Pinpoint the cell where the given text exists, returning its [X, Y] midpoint coordinate. 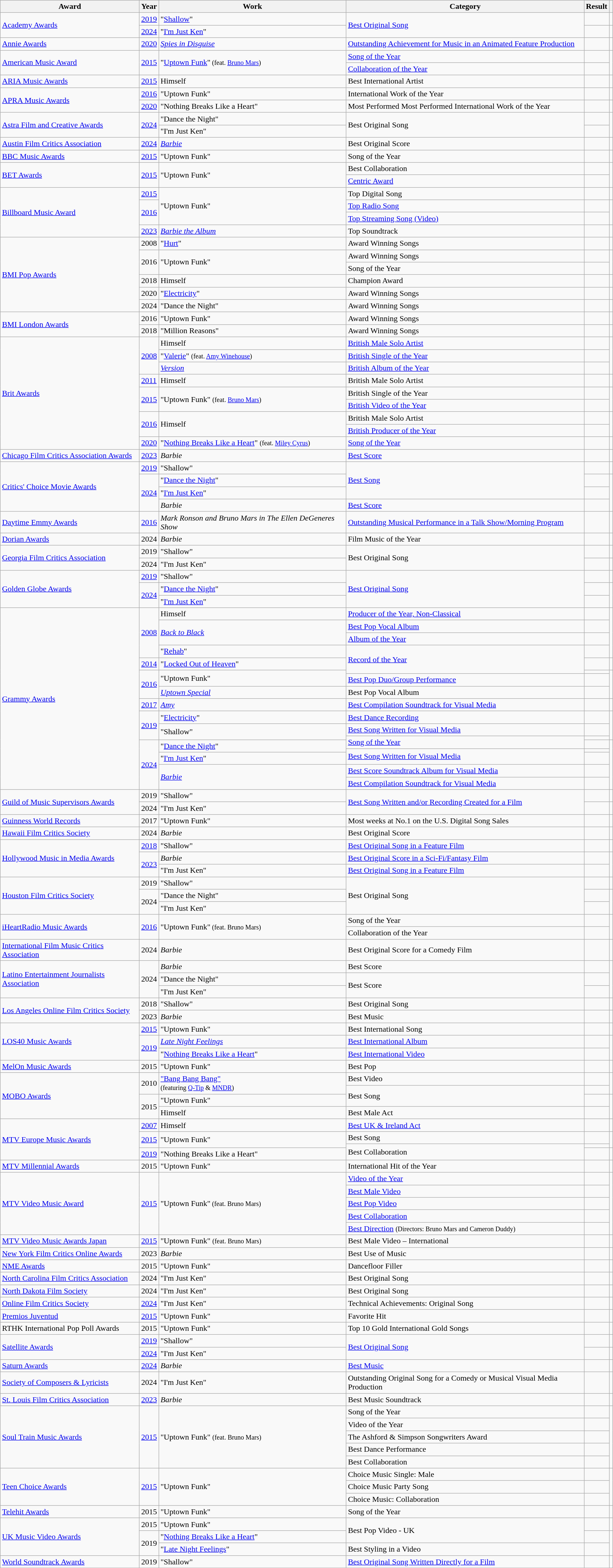
Best Pop [465, 1066]
ARIA Music Awards [70, 81]
Best International Song [465, 1029]
Record of the Year [465, 659]
Producer of the Year, Non-Classical [465, 614]
Mark Ronson and Bruno Mars in The Ellen DeGeneres Show [252, 522]
Best Direction (Directors: Bruno Mars and Cameron Duddy) [465, 1229]
Satellite Awards [70, 1347]
Outstanding Achievement for Music in an Animated Feature Production [465, 44]
Late Night Feelings [252, 1042]
Houston Film Critics Society [70, 895]
"Locked Out of Heaven" [252, 664]
Album of the Year [465, 639]
Best Video [465, 1079]
Online Film Critics Society [70, 1303]
BMI Pop Awards [70, 275]
"Valerie" (feat. Amy Winehouse) [252, 355]
Los Angeles Online Film Critics Society [70, 1010]
Austin Film Critics Association [70, 143]
Top Radio Song [465, 206]
Society of Composers & Lyricists [70, 1383]
"Hurt" [252, 243]
Uptown Special [252, 692]
Daytime Emmy Awards [70, 522]
"Rehab" [252, 651]
International Film Music Critics Association [70, 949]
BMI London Awards [70, 324]
Best Male Video [465, 1191]
Year [149, 7]
Critics' Choice Movie Awards [70, 487]
Top Streaming Song (Video) [465, 219]
Top Soundtrack [465, 231]
British Video of the Year [465, 406]
LOS40 Music Awards [70, 1042]
Best Styling in a Video [465, 1549]
MTV Video Music Award [70, 1204]
"Nothing Breaks Like a Heart" (feat. Miley Cyrus) [252, 443]
Most Performed Most Performed International Work of the Year [465, 106]
Teen Choice Awards [70, 1487]
International Hit of the Year [465, 1166]
Grammy Awards [70, 698]
Best Pop Video [465, 1204]
Award [70, 7]
Billboard Music Award [70, 212]
St. Louis Film Critics Association [70, 1400]
International Work of the Year [465, 94]
RTHK International Pop Poll Awards [70, 1328]
North Carolina Film Critics Association [70, 1278]
Premios Juventud [70, 1316]
The Ashford & Simpson Songwriters Award [465, 1437]
Outstanding Musical Performance in a Talk Show/Morning Program [465, 522]
Best Dance Performance [465, 1449]
Version [252, 368]
Best International Artist [465, 81]
Annie Awards [70, 44]
MTV Millennial Awards [70, 1166]
Best International Album [465, 1042]
BBC Music Awards [70, 156]
Astra Film and Creative Awards [70, 125]
British Album of the Year [465, 368]
2007 [149, 1125]
New York Film Critics Online Awards [70, 1253]
Choice Music Party Song [465, 1487]
Guild of Music Supervisors Awards [70, 802]
Work [252, 7]
2014 [149, 664]
Guinness World Records [70, 821]
Choice Music: Collaboration [465, 1499]
Best Original Score for a Comedy Film [465, 949]
Technical Achievements: Original Song [465, 1303]
MelOn Music Awards [70, 1066]
Film Music of the Year [465, 539]
UK Music Video Awards [70, 1537]
Best Song Written and/or Recording Created for a Film [465, 802]
Category [465, 7]
Saturn Awards [70, 1366]
Back to Black [252, 633]
Most weeks at No.1 on the U.S. Digital Song Sales [465, 821]
iHeartRadio Music Awards [70, 927]
Academy Awards [70, 25]
Telehit Awards [70, 1512]
Outstanding Original Song for a Comedy or Musical Visual Media Production [465, 1383]
Hollywood Music in Media Awards [70, 858]
Top Digital Song [465, 194]
Barbie the Album [252, 231]
Result [597, 7]
Dorian Awards [70, 539]
Best UK & Ireland Act [465, 1125]
Favorite Hit [465, 1316]
Amy [252, 705]
Dancefloor Filler [465, 1266]
Best Score Soundtrack Album for Visual Media [465, 771]
Choice Music Single: Male [465, 1474]
Spies in Disguise [252, 44]
Latino Entertainment Journalists Association [70, 979]
Soul Train Music Awards [70, 1437]
"Million Reasons" [252, 331]
MOBO Awards [70, 1096]
APRA Music Awards [70, 100]
Champion Award [465, 281]
Best Music Soundtrack [465, 1400]
Best Dance Recording [465, 717]
Best Male Act [465, 1113]
BET Awards [70, 175]
Best Use of Music [465, 1253]
Golden Globe Awards [70, 589]
Best Pop Video - UK [465, 1530]
Hawaii Film Critics Society [70, 833]
Top 10 Gold International Gold Songs [465, 1328]
Best International Video [465, 1054]
Brit Awards [70, 393]
MTV Video Music Awards Japan [70, 1241]
2011 [149, 381]
"Late Night Feelings" [252, 1549]
NME Awards [70, 1266]
British Producer of the Year [465, 430]
2010 [149, 1083]
Best Original Score in a Sci-Fi/Fantasy Film [465, 858]
Centric Award [465, 181]
North Dakota Film Society [70, 1291]
Chicago Film Critics Association Awards [70, 455]
Best Original Song Written Directly for a Film [465, 1562]
Georgia Film Critics Association [70, 558]
"Bang Bang Bang"(featuring Q-Tip & MNDR) [252, 1083]
Best Male Video – International [465, 1241]
Best Pop Duo/Group Performance [465, 680]
World Soundtrack Awards [70, 1562]
American Music Award [70, 63]
MTV Europe Music Awards [70, 1139]
